Pinpoint the cell where the given text exists, returning its (x, y) midpoint coordinate. 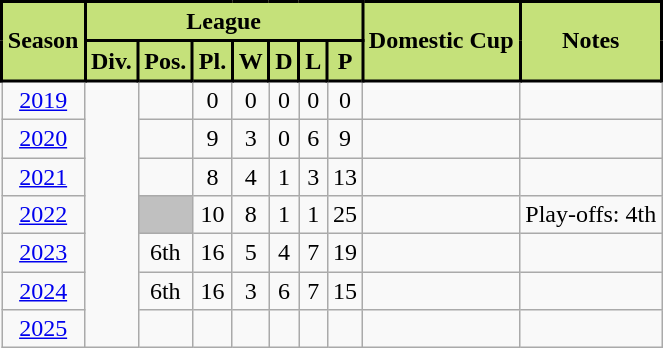
Domestic Cup (442, 42)
Play-offs: 4th (591, 215)
Pos. (166, 61)
2024 (44, 291)
15 (344, 291)
2019 (44, 100)
25 (344, 215)
L (314, 61)
D (284, 61)
13 (344, 177)
2021 (44, 177)
2020 (44, 138)
2022 (44, 215)
League (224, 22)
Div. (112, 61)
P (344, 61)
2025 (44, 329)
2023 (44, 253)
5 (250, 253)
Season (44, 42)
10 (213, 215)
Pl. (213, 61)
19 (344, 253)
Notes (591, 42)
W (250, 61)
